From the cell containing the given text, extract its center point as [X, Y] coordinate. 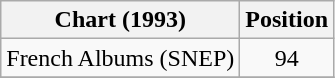
94 [287, 58]
Position [287, 20]
Chart (1993) [120, 20]
French Albums (SNEP) [120, 58]
